Scan for the cell matching the given text and deliver its (x, y) coordinate at center. 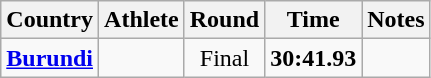
Athlete (142, 20)
Final (224, 58)
30:41.93 (314, 58)
Burundi (50, 58)
Notes (396, 20)
Country (50, 20)
Round (224, 20)
Time (314, 20)
